Identify which cell holds the provided text, then report its (X, Y) central coordinate. 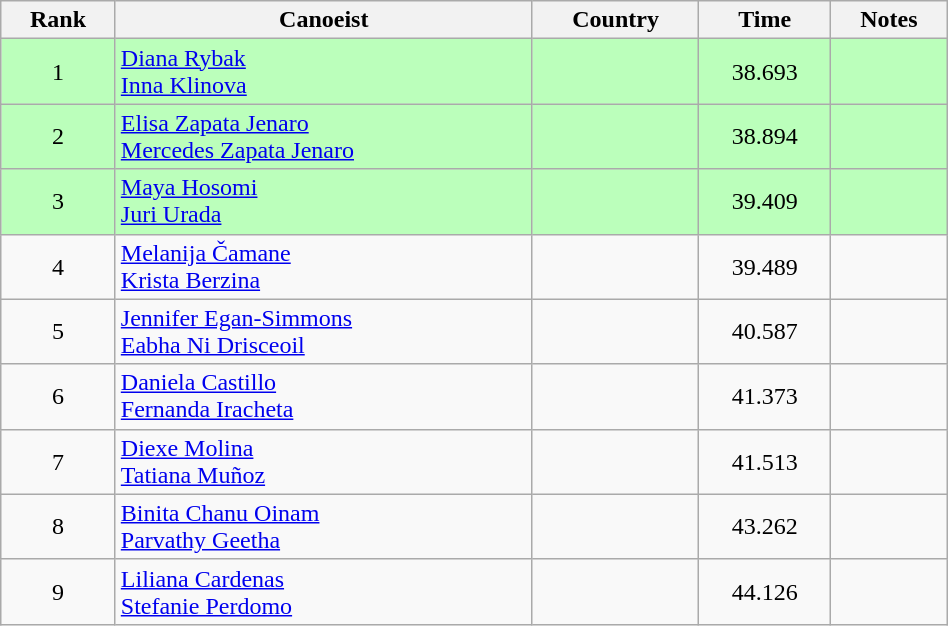
Time (765, 20)
4 (58, 266)
41.373 (765, 396)
39.489 (765, 266)
43.262 (765, 526)
Country (616, 20)
Notes (888, 20)
6 (58, 396)
7 (58, 462)
Melanija ČamaneKrista Berzina (324, 266)
Canoeist (324, 20)
5 (58, 332)
40.587 (765, 332)
Rank (58, 20)
9 (58, 592)
1 (58, 72)
Elisa Zapata JenaroMercedes Zapata Jenaro (324, 136)
41.513 (765, 462)
Liliana CardenasStefanie Perdomo (324, 592)
39.409 (765, 202)
Diana RybakInna Klinova (324, 72)
Binita Chanu OinamParvathy Geetha (324, 526)
44.126 (765, 592)
3 (58, 202)
Daniela CastilloFernanda Iracheta (324, 396)
Diexe MolinaTatiana Muñoz (324, 462)
2 (58, 136)
Maya HosomiJuri Urada (324, 202)
38.894 (765, 136)
38.693 (765, 72)
8 (58, 526)
Jennifer Egan-SimmonsEabha Ni Drisceoil (324, 332)
